Determine the [X, Y] coordinate at the center of the cell enclosing the given text.  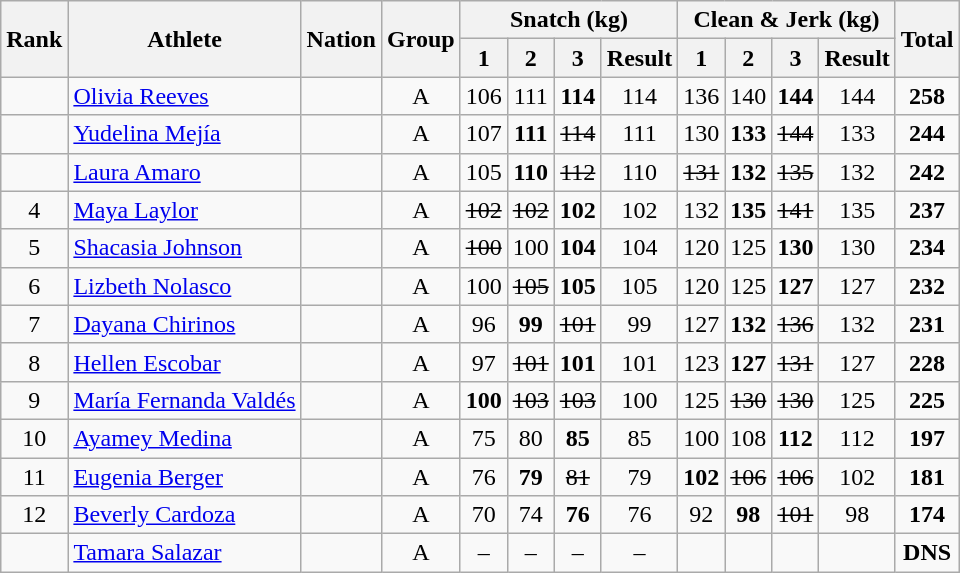
108 [748, 438]
258 [927, 96]
11 [34, 477]
Maya Laylor [184, 210]
Total [927, 39]
6 [34, 286]
10 [34, 438]
Laura Amaro [184, 172]
Clean & Jerk (kg) [787, 20]
Olivia Reeves [184, 96]
Rank [34, 39]
Lizbeth Nolasco [184, 286]
242 [927, 172]
237 [927, 210]
141 [796, 210]
DNS [927, 553]
Dayana Chirinos [184, 324]
96 [484, 324]
107 [484, 134]
5 [34, 248]
231 [927, 324]
97 [484, 362]
234 [927, 248]
75 [484, 438]
232 [927, 286]
Yudelina Mejía [184, 134]
81 [578, 477]
Shacasia Johnson [184, 248]
80 [530, 438]
Ayamey Medina [184, 438]
181 [927, 477]
Athlete [184, 39]
7 [34, 324]
228 [927, 362]
Group [420, 39]
174 [927, 515]
197 [927, 438]
225 [927, 400]
74 [530, 515]
70 [484, 515]
María Fernanda Valdés [184, 400]
4 [34, 210]
244 [927, 134]
9 [34, 400]
12 [34, 515]
Snatch (kg) [569, 20]
Tamara Salazar [184, 553]
92 [702, 515]
Hellen Escobar [184, 362]
Beverly Cardoza [184, 515]
Eugenia Berger [184, 477]
8 [34, 362]
140 [748, 96]
Nation [341, 39]
123 [702, 362]
